Return the [x, y] coordinate for the center point of the cell that contains the specified text.  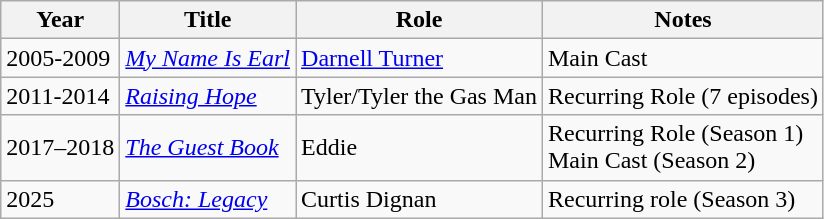
Main Cast [682, 58]
2005-2009 [60, 58]
Darnell Turner [420, 58]
Eddie [420, 148]
2025 [60, 199]
Curtis Dignan [420, 199]
My Name Is Earl [208, 58]
2011-2014 [60, 96]
Notes [682, 20]
Title [208, 20]
Tyler/Tyler the Gas Man [420, 96]
Bosch: Legacy [208, 199]
Recurring role (Season 3) [682, 199]
The Guest Book [208, 148]
Raising Hope [208, 96]
Role [420, 20]
Recurring Role (7 episodes) [682, 96]
Recurring Role (Season 1)Main Cast (Season 2) [682, 148]
2017–2018 [60, 148]
Year [60, 20]
